Extract the [X, Y] coordinate from the center of the cell holding the provided text.  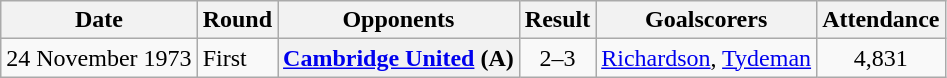
Result [557, 20]
Date [99, 20]
Round [237, 20]
2–3 [557, 58]
Opponents [399, 20]
Attendance [881, 20]
Cambridge United (A) [399, 58]
First [237, 58]
Richardson, Tydeman [706, 58]
Goalscorers [706, 20]
24 November 1973 [99, 58]
4,831 [881, 58]
